Pinpoint the cell where the given text exists, returning its [X, Y] midpoint coordinate. 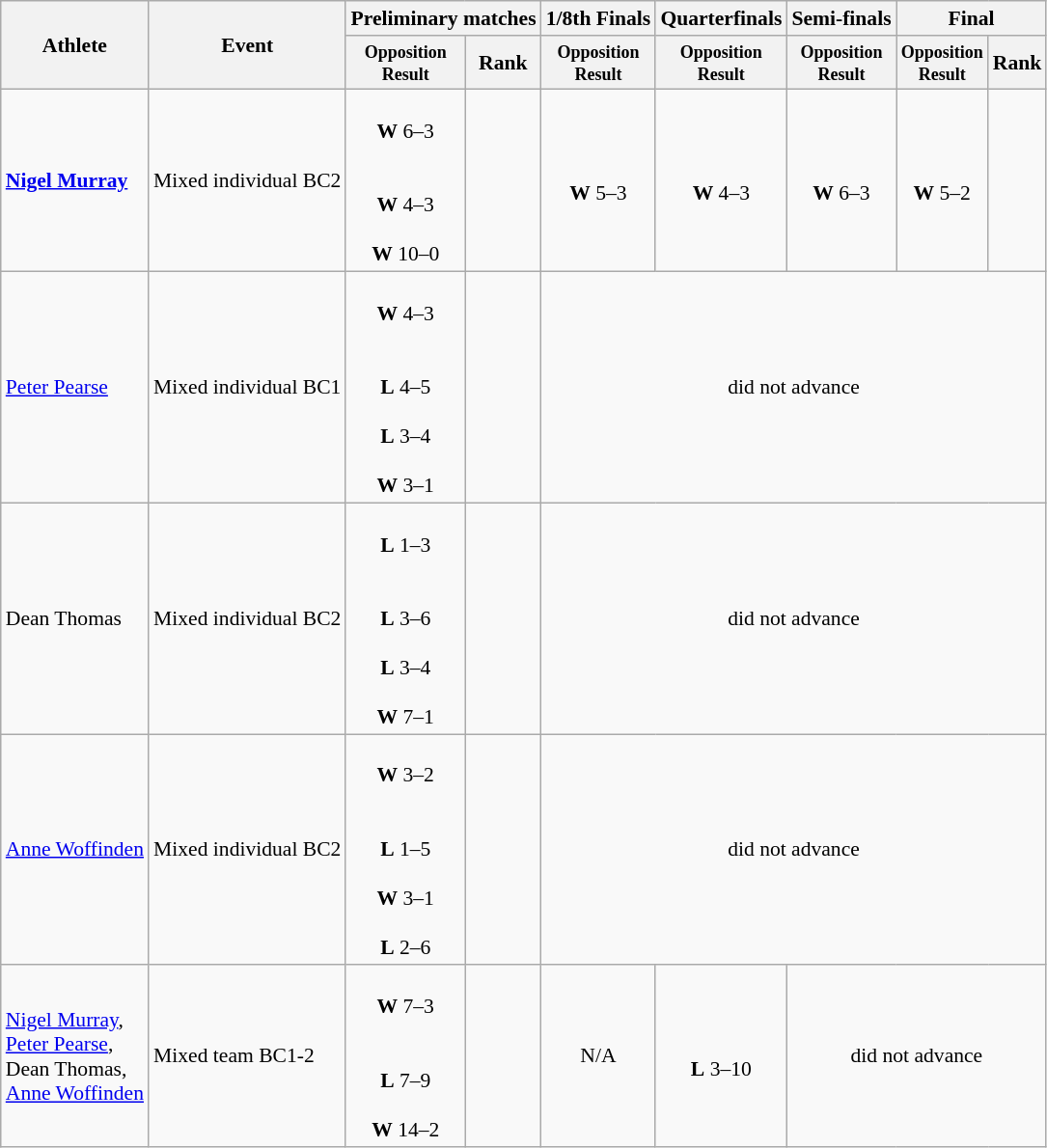
Mixed team BC1-2 [247, 1057]
Anne Woffinden [75, 850]
Nigel Murray,Peter Pearse,Dean Thomas,Anne Woffinden [75, 1057]
W 3–2 L 1–5 W 3–1 L 2–6 [405, 850]
Nigel Murray [75, 181]
L 1–3 L 3–6 L 3–4 W 7–1 [405, 618]
Mixed individual BC1 [247, 388]
N/A [598, 1057]
Dean Thomas [75, 618]
Semi-finals [841, 18]
Final [972, 18]
Peter Pearse [75, 388]
W 6–3 W 4–3 W 10–0 [405, 181]
L 3–10 [721, 1057]
Preliminary matches [443, 18]
W 5–3 [598, 181]
W 6–3 [841, 181]
W 4–3 [721, 181]
Quarterfinals [721, 18]
W 4–3 L 4–5 L 3–4 W 3–1 [405, 388]
W 5–2 [942, 181]
Athlete [75, 45]
Event [247, 45]
W 7–3L 7–9 W 14–2 [405, 1057]
1/8th Finals [598, 18]
